Search for the cell housing the specified text and yield its (x, y) center coordinate. 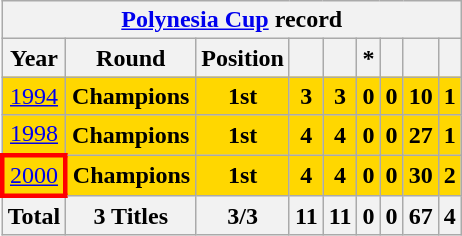
Polynesia Cup record (232, 20)
67 (420, 216)
1994 (34, 96)
30 (420, 174)
10 (420, 96)
27 (420, 135)
* (368, 58)
Position (243, 58)
2000 (34, 174)
Total (34, 216)
3 Titles (131, 216)
2 (450, 174)
3/3 (243, 216)
Round (131, 58)
1998 (34, 135)
Year (34, 58)
